Detect which cell encompasses the target text, then output its [x, y] center coordinate. 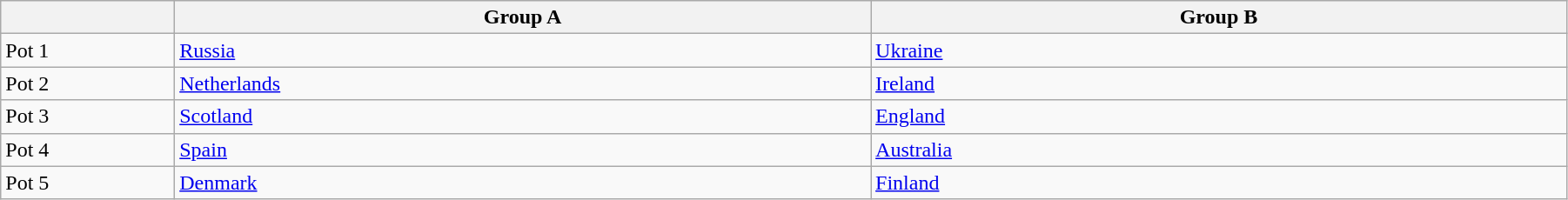
Group B [1219, 17]
Scotland [523, 117]
Ireland [1219, 83]
Pot 1 [88, 50]
Australia [1219, 150]
England [1219, 117]
Pot 2 [88, 83]
Pot 5 [88, 183]
Pot 4 [88, 150]
Ukraine [1219, 50]
Netherlands [523, 83]
Denmark [523, 183]
Pot 3 [88, 117]
Finland [1219, 183]
Russia [523, 50]
Group A [523, 17]
Spain [523, 150]
